Provide the [x, y] coordinate of the cell's center where the given text is located.  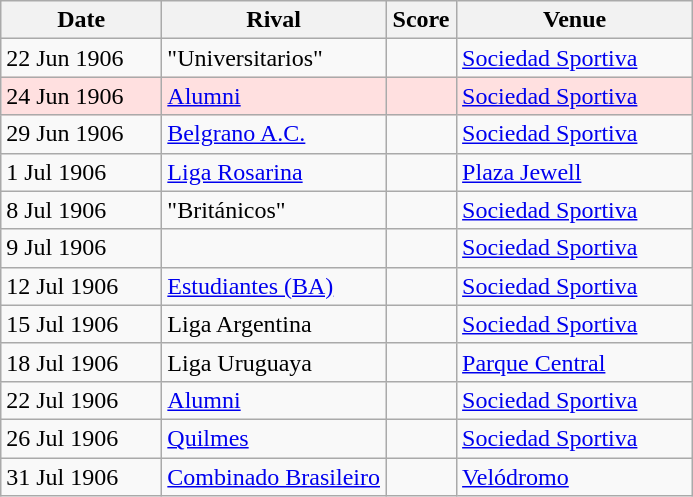
12 Jul 1906 [82, 286]
Estudiantes (BA) [274, 286]
Liga Uruguaya [274, 362]
Combinado Brasileiro [274, 477]
Score [422, 20]
"Británicos" [274, 210]
Plaza Jewell [575, 172]
Liga Argentina [274, 324]
Venue [575, 20]
31 Jul 1906 [82, 477]
24 Jun 1906 [82, 96]
Quilmes [274, 438]
18 Jul 1906 [82, 362]
26 Jul 1906 [82, 438]
9 Jul 1906 [82, 248]
22 Jul 1906 [82, 400]
Parque Central [575, 362]
Liga Rosarina [274, 172]
22 Jun 1906 [82, 58]
Belgrano A.C. [274, 134]
Date [82, 20]
"Universitarios" [274, 58]
Velódromo [575, 477]
8 Jul 1906 [82, 210]
1 Jul 1906 [82, 172]
29 Jun 1906 [82, 134]
Rival [274, 20]
15 Jul 1906 [82, 324]
